Find where the given text appears and provide that cell's center as [X, Y] coordinate. 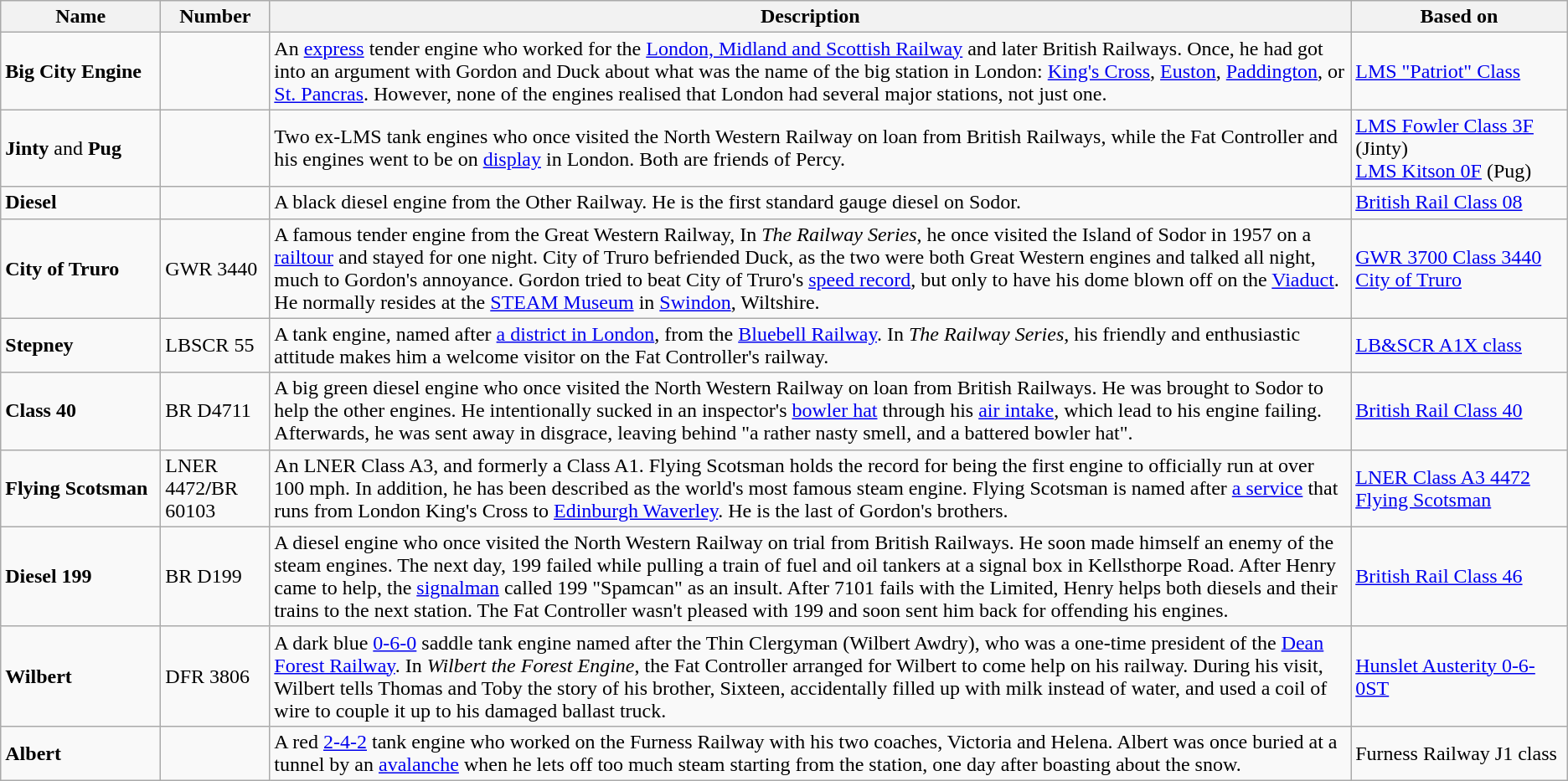
LMS "Patriot" Class [1459, 71]
LB&SCR A1X class [1459, 345]
British Rail Class 40 [1459, 411]
Furness Railway J1 class [1459, 753]
Big City Engine [80, 71]
GWR 3440 [215, 268]
Hunslet Austerity 0-6-0ST [1459, 676]
British Rail Class 08 [1459, 203]
LMS Fowler Class 3F (Jinty)LMS Kitson 0F (Pug) [1459, 148]
Description [811, 17]
A black diesel engine from the Other Railway. He is the first standard gauge diesel on Sodor. [811, 203]
Based on [1459, 17]
BR D199 [215, 576]
British Rail Class 46 [1459, 576]
Flying Scotsman [80, 488]
Name [80, 17]
GWR 3700 Class 3440 City of Truro [1459, 268]
Diesel 199 [80, 576]
Diesel [80, 203]
DFR 3806 [215, 676]
Wilbert [80, 676]
LBSCR 55 [215, 345]
LNER Class A3 4472 Flying Scotsman [1459, 488]
Albert [80, 753]
BR D4711 [215, 411]
LNER 4472/BR 60103 [215, 488]
City of Truro [80, 268]
Stepney [80, 345]
Number [215, 17]
Jinty and Pug [80, 148]
Class 40 [80, 411]
